Scan for the cell matching the given text and deliver its [x, y] coordinate at center. 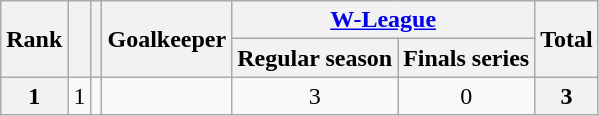
Regular season [315, 58]
Finals series [466, 58]
W-League [384, 20]
0 [466, 96]
Total [567, 39]
Goalkeeper [167, 39]
Rank [34, 39]
